Provide the (X, Y) coordinate of the cell's center where the given text is located.  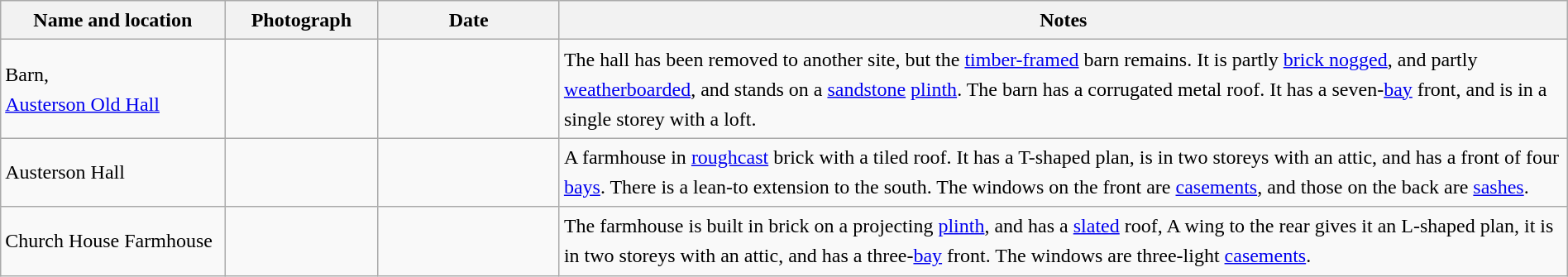
Date (468, 20)
Austerson Hall (112, 172)
Photograph (301, 20)
Church House Farmhouse (112, 241)
Notes (1064, 20)
Barn,Austerson Old Hall (112, 89)
Name and location (112, 20)
